Return [X, Y] of the center of cell containing provided text 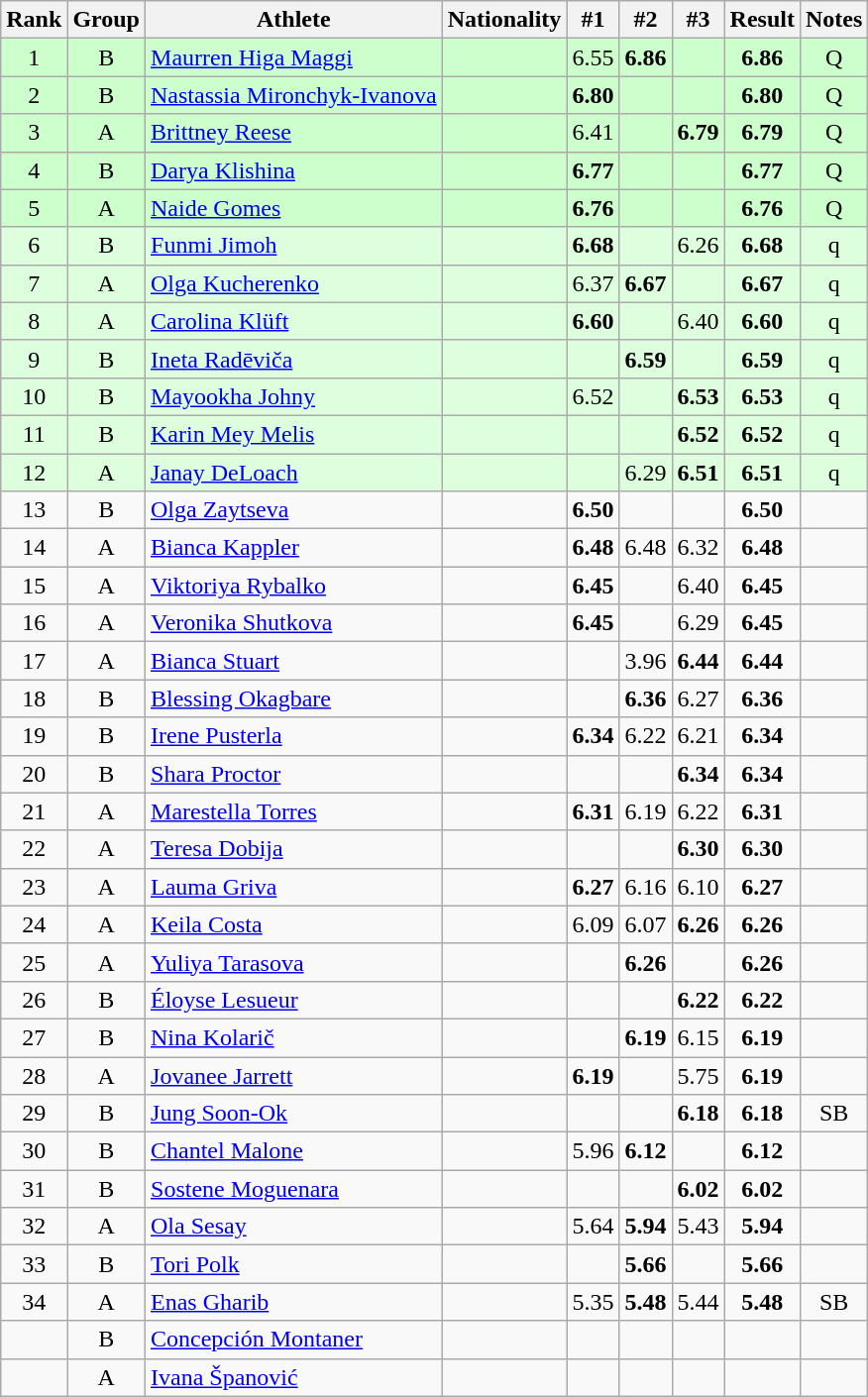
5.64 [593, 1227]
Marestella Torres [294, 811]
32 [34, 1227]
5.96 [593, 1151]
Group [107, 20]
27 [34, 1037]
Jovanee Jarrett [294, 1075]
#1 [593, 20]
13 [34, 510]
21 [34, 811]
Concepción Montaner [294, 1340]
Ivana Španović [294, 1377]
Veronika Shutkova [294, 623]
Irene Pusterla [294, 736]
6.32 [698, 548]
Sostene Moguenara [294, 1189]
Blessing Okagbare [294, 698]
3.96 [646, 661]
9 [34, 359]
33 [34, 1264]
Éloyse Lesueur [294, 1000]
Tori Polk [294, 1264]
Result [762, 20]
6.16 [646, 887]
4 [34, 170]
Funmi Jimoh [294, 246]
Teresa Dobija [294, 849]
7 [34, 283]
11 [34, 434]
24 [34, 924]
Naide Gomes [294, 208]
6.21 [698, 736]
2 [34, 95]
Nastassia Mironchyk-Ivanova [294, 95]
1 [34, 57]
Yuliya Tarasova [294, 962]
#3 [698, 20]
31 [34, 1189]
6.09 [593, 924]
19 [34, 736]
Olga Kucherenko [294, 283]
Bianca Stuart [294, 661]
6 [34, 246]
Darya Klishina [294, 170]
29 [34, 1114]
25 [34, 962]
Maurren Higa Maggi [294, 57]
5.43 [698, 1227]
Jung Soon-Ok [294, 1114]
5.35 [593, 1302]
Ola Sesay [294, 1227]
5.44 [698, 1302]
Ineta Radēviča [294, 359]
6.41 [593, 133]
#2 [646, 20]
6.55 [593, 57]
6.15 [698, 1037]
Carolina Klüft [294, 321]
12 [34, 473]
Notes [833, 20]
3 [34, 133]
Olga Zaytseva [294, 510]
Nationality [504, 20]
Mayookha Johny [294, 396]
17 [34, 661]
22 [34, 849]
Viktoriya Rybalko [294, 586]
8 [34, 321]
Lauma Griva [294, 887]
Bianca Kappler [294, 548]
Janay DeLoach [294, 473]
20 [34, 774]
Karin Mey Melis [294, 434]
Keila Costa [294, 924]
23 [34, 887]
30 [34, 1151]
10 [34, 396]
18 [34, 698]
6.10 [698, 887]
6.07 [646, 924]
5.75 [698, 1075]
34 [34, 1302]
Brittney Reese [294, 133]
Enas Gharib [294, 1302]
16 [34, 623]
5 [34, 208]
28 [34, 1075]
Chantel Malone [294, 1151]
Nina Kolarič [294, 1037]
Athlete [294, 20]
Shara Proctor [294, 774]
14 [34, 548]
6.37 [593, 283]
Rank [34, 20]
15 [34, 586]
26 [34, 1000]
